Scan for the cell matching the given text and deliver its [x, y] coordinate at center. 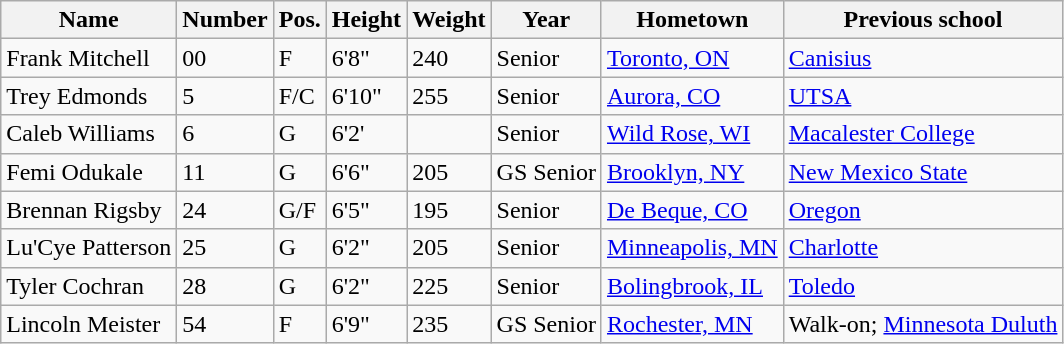
Number [225, 20]
6'5" [366, 210]
225 [449, 286]
Name [89, 20]
Canisius [923, 58]
Brooklyn, NY [692, 172]
Macalester College [923, 134]
UTSA [923, 96]
New Mexico State [923, 172]
Height [366, 20]
Charlotte [923, 248]
Year [546, 20]
240 [449, 58]
Oregon [923, 210]
Toledo [923, 286]
Wild Rose, WI [692, 134]
De Beque, CO [692, 210]
5 [225, 96]
25 [225, 248]
6'10" [366, 96]
Rochester, MN [692, 324]
00 [225, 58]
Previous school [923, 20]
235 [449, 324]
6 [225, 134]
Trey Edmonds [89, 96]
195 [449, 210]
54 [225, 324]
Hometown [692, 20]
Aurora, CO [692, 96]
Tyler Cochran [89, 286]
Frank Mitchell [89, 58]
Toronto, ON [692, 58]
Walk-on; Minnesota Duluth [923, 324]
Weight [449, 20]
6'6" [366, 172]
Caleb Williams [89, 134]
24 [225, 210]
G/F [300, 210]
28 [225, 286]
Lu'Cye Patterson [89, 248]
Brennan Rigsby [89, 210]
Lincoln Meister [89, 324]
Bolingbrook, IL [692, 286]
Femi Odukale [89, 172]
255 [449, 96]
Pos. [300, 20]
6'9" [366, 324]
6'2' [366, 134]
6'8" [366, 58]
11 [225, 172]
Minneapolis, MN [692, 248]
F/C [300, 96]
